Provide the (x, y) coordinate of the cell's center where the given text is located.  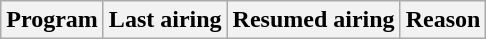
Program (52, 20)
Reason (443, 20)
Resumed airing (314, 20)
Last airing (165, 20)
